Search for the cell housing the specified text and yield its (x, y) center coordinate. 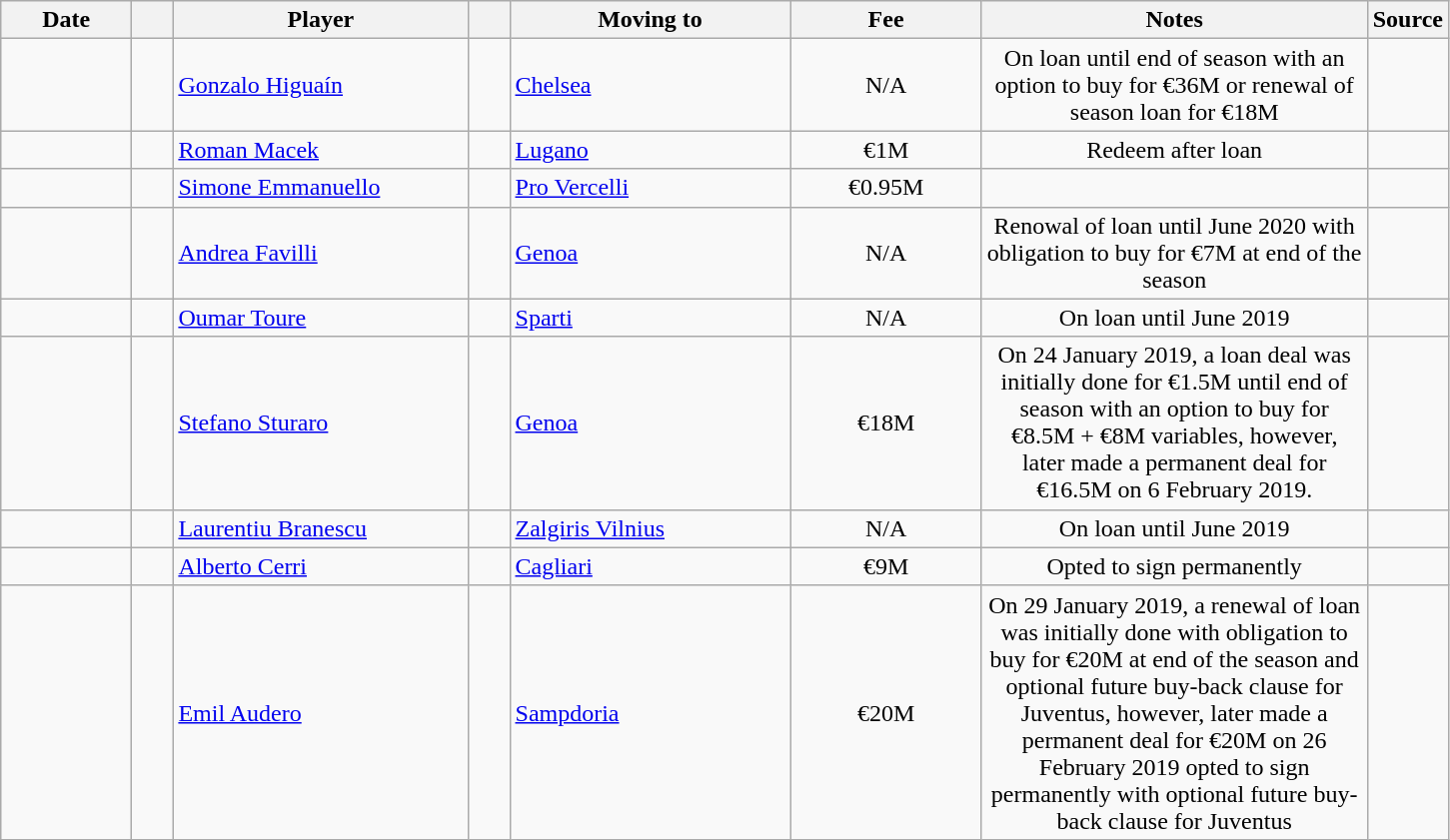
Emil Audero (321, 712)
Laurentiu Branescu (321, 528)
Sparti (650, 318)
Andrea Favilli (321, 253)
Cagliari (650, 566)
Stefano Sturaro (321, 423)
Player (321, 20)
Source (1407, 20)
Chelsea (650, 85)
Oumar Toure (321, 318)
Sampdoria (650, 712)
Opted to sign permanently (1174, 566)
€20M (885, 712)
Roman Macek (321, 150)
€9M (885, 566)
Date (66, 20)
€0.95M (885, 188)
Gonzalo Higuaín (321, 85)
Fee (885, 20)
Alberto Cerri (321, 566)
Lugano (650, 150)
Pro Vercelli (650, 188)
Renowal of loan until June 2020 with obligation to buy for €7M at end of the season (1174, 253)
Moving to (650, 20)
Zalgiris Vilnius (650, 528)
Redeem after loan (1174, 150)
Simone Emmanuello (321, 188)
Notes (1174, 20)
€18M (885, 423)
€1M (885, 150)
On loan until end of season with an option to buy for €36M or renewal of season loan for €18M (1174, 85)
